Return (X, Y) of the center of cell containing provided text 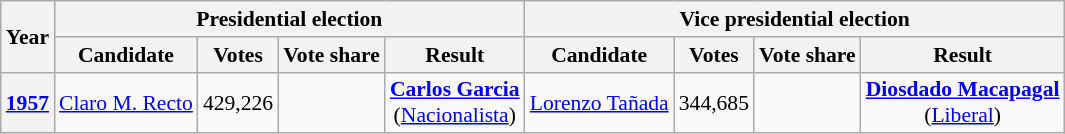
Vice presidential election (795, 19)
1957 (28, 102)
344,685 (714, 102)
429,226 (238, 102)
Presidential election (290, 19)
Diosdado Macapagal(Liberal) (963, 102)
Year (28, 36)
Lorenzo Tañada (600, 102)
Claro M. Recto (126, 102)
Carlos Garcia(Nacionalista) (455, 102)
